Detect which cell encompasses the target text, then output its [X, Y] center coordinate. 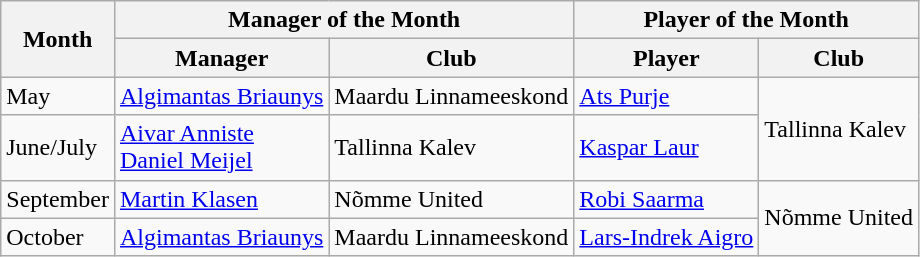
Manager [221, 58]
Player [666, 58]
Month [58, 39]
September [58, 199]
Martin Klasen [221, 199]
Ats Purje [666, 96]
October [58, 237]
Manager of the Month [344, 20]
Robi Saarma [666, 199]
Aivar Anniste Daniel Meijel [221, 148]
May [58, 96]
Kaspar Laur [666, 148]
Player of the Month [746, 20]
June/July [58, 148]
Lars-Indrek Aigro [666, 237]
